Extract the (X, Y) coordinate from the center of the cell holding the provided text.  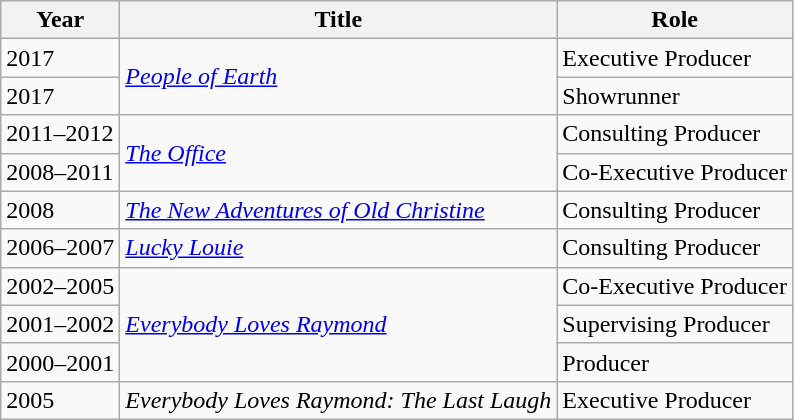
2005 (60, 400)
Everybody Loves Raymond: The Last Laugh (338, 400)
Role (675, 20)
People of Earth (338, 77)
Year (60, 20)
Showrunner (675, 96)
Title (338, 20)
Lucky Louie (338, 248)
Everybody Loves Raymond (338, 324)
The New Adventures of Old Christine (338, 210)
2006–2007 (60, 248)
2002–2005 (60, 286)
Producer (675, 362)
2008–2011 (60, 172)
2011–2012 (60, 134)
2008 (60, 210)
2001–2002 (60, 324)
2000–2001 (60, 362)
The Office (338, 153)
Supervising Producer (675, 324)
